Return [x, y] of the center of cell containing provided text 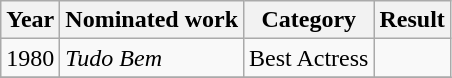
Tudo Bem [152, 58]
Result [412, 20]
Nominated work [152, 20]
Category [309, 20]
1980 [30, 58]
Year [30, 20]
Best Actress [309, 58]
